Return the [x, y] coordinate for the center point of the cell that contains the specified text.  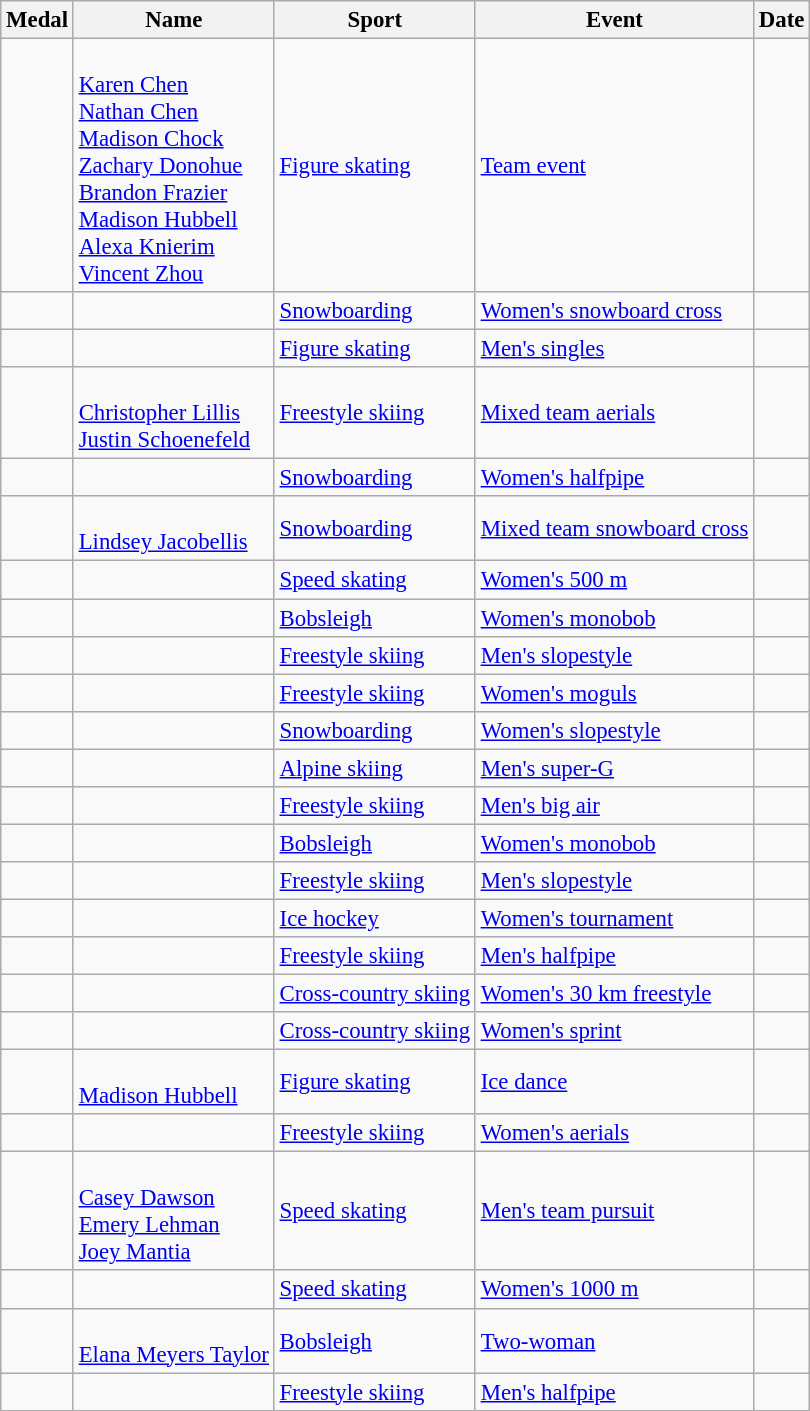
Women's aerials [614, 1133]
Elana Meyers Taylor [174, 1340]
Date [782, 20]
Team event [614, 166]
Event [614, 20]
Men's team pursuit [614, 1212]
Women's moguls [614, 693]
Madison Hubbell [174, 1082]
Mixed team aerials [614, 413]
Women's tournament [614, 918]
Ice hockey [374, 918]
Mixed team snowboard cross [614, 528]
Men's super-G [614, 768]
Name [174, 20]
Lindsey Jacobellis [174, 528]
Women's slopestyle [614, 730]
Women's 500 m [614, 580]
Alpine skiing [374, 768]
Women's 30 km freestyle [614, 994]
Ice dance [614, 1082]
Women's snowboard cross [614, 311]
Two-woman [614, 1340]
Sport [374, 20]
Women's 1000 m [614, 1290]
Men's singles [614, 349]
Medal [38, 20]
Christopher LillisJustin Schoenefeld [174, 413]
Casey DawsonEmery LehmanJoey Mantia [174, 1212]
Men's big air [614, 806]
Karen ChenNathan ChenMadison ChockZachary DonohueBrandon FrazierMadison HubbellAlexa KnierimVincent Zhou [174, 166]
Women's sprint [614, 1031]
Women's halfpipe [614, 478]
